Determine the (X, Y) coordinate at the center of the cell enclosing the given text.  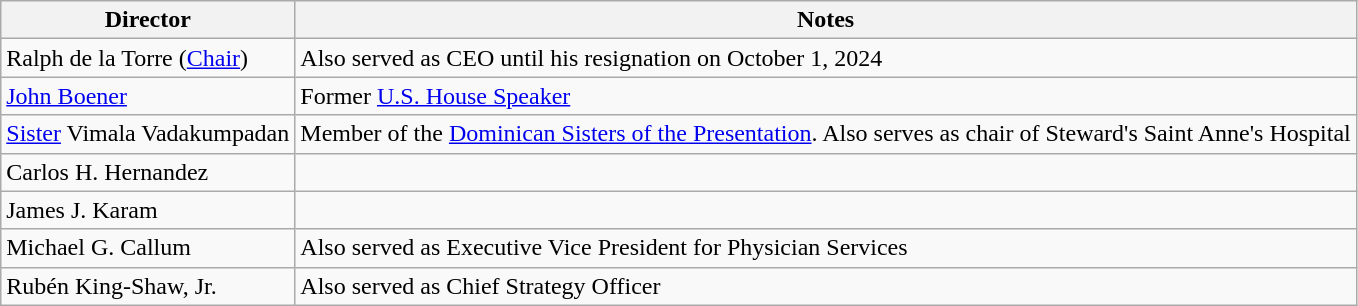
Michael G. Callum (148, 248)
Former U.S. House Speaker (826, 96)
Sister Vimala Vadakumpadan (148, 134)
Notes (826, 20)
Director (148, 20)
Carlos H. Hernandez (148, 172)
Ralph de la Torre (Chair) (148, 58)
Rubén King-Shaw, Jr. (148, 286)
James J. Karam (148, 210)
Also served as Executive Vice President for Physician Services (826, 248)
Also served as CEO until his resignation on October 1, 2024 (826, 58)
Also served as Chief Strategy Officer (826, 286)
Member of the Dominican Sisters of the Presentation. Also serves as chair of Steward's Saint Anne's Hospital (826, 134)
John Boener (148, 96)
